Pinpoint the cell where the given text exists, returning its [x, y] midpoint coordinate. 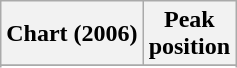
Peak position [189, 34]
Chart (2006) [72, 34]
